Find where the given text appears and provide that cell's center as (x, y) coordinate. 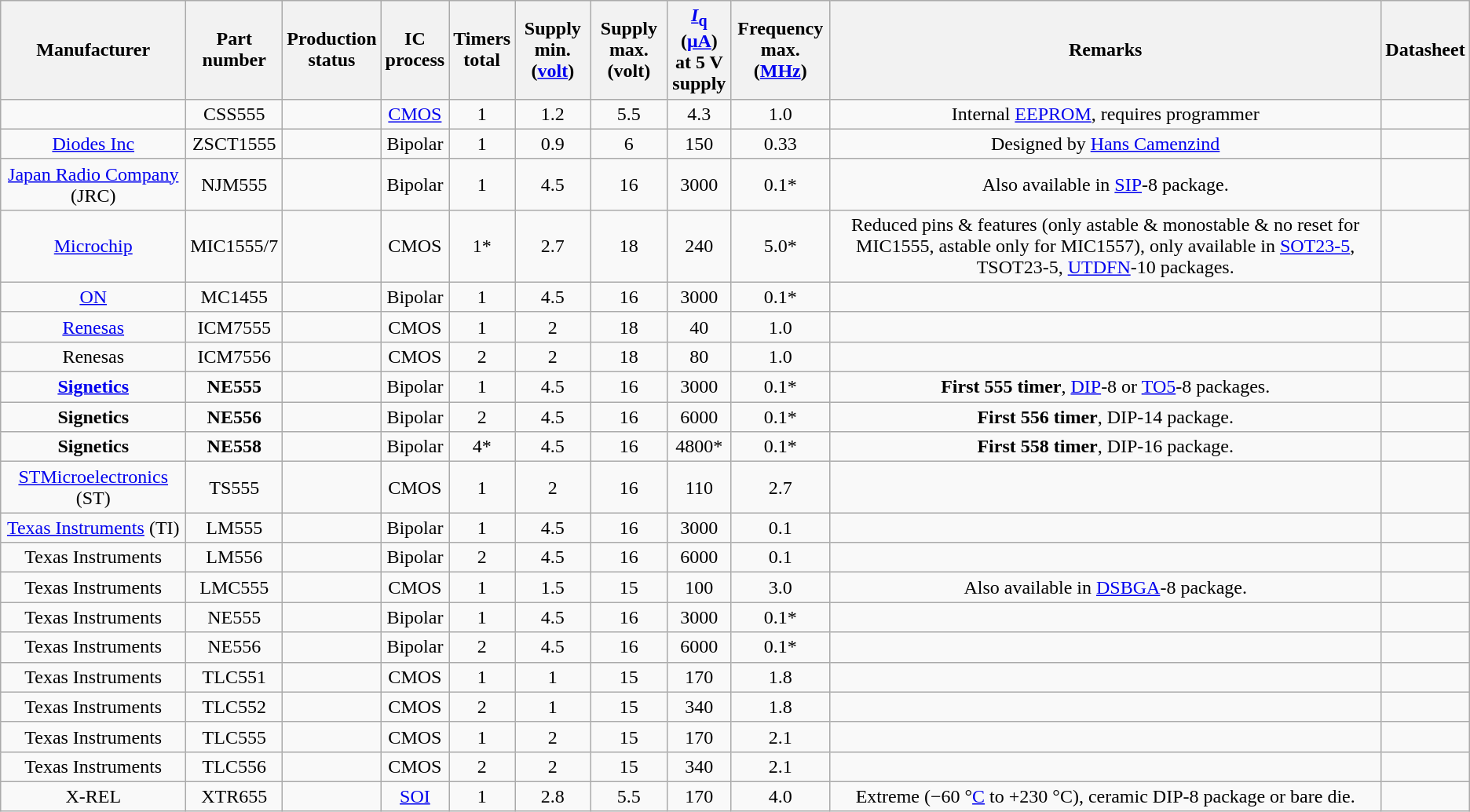
ZSCT1555 (234, 144)
Partnumber (234, 50)
Internal EEPROM, requires programmer (1106, 114)
First 558 timer, DIP-16 package. (1106, 447)
Diodes Inc (93, 144)
NE558 (234, 447)
Manufacturer (93, 50)
LM555 (234, 528)
Productionstatus (331, 50)
Japan Radio Company (JRC) (93, 184)
Microchip (93, 246)
0.33 (781, 144)
SOI (415, 796)
MC1455 (234, 297)
3.0 (781, 587)
TS555 (234, 487)
6 (629, 144)
CSS555 (234, 114)
100 (699, 587)
ON (93, 297)
First 555 timer, DIP-8 or TO5-8 packages. (1106, 387)
ICM7556 (234, 357)
Also available in DSBGA-8 package. (1106, 587)
Timerstotal (482, 50)
80 (699, 357)
Datasheet (1425, 50)
MIC1555/7 (234, 246)
5.0* (781, 246)
TLC555 (234, 737)
1.5 (553, 587)
X-REL (93, 796)
TLC556 (234, 766)
Iq (μA)at 5 Vsupply (699, 50)
Texas Instruments (TI) (93, 528)
ICM7555 (234, 327)
1.2 (553, 114)
Extreme (−60 °C to +230 °C), ceramic DIP-8 package or bare die. (1106, 796)
Also available in SIP-8 package. (1106, 184)
First 556 timer, DIP-14 package. (1106, 417)
Supplymax. (volt) (629, 50)
Designed by Hans Camenzind (1106, 144)
0.9 (553, 144)
4.0 (781, 796)
NJM555 (234, 184)
Supplymin. (volt) (553, 50)
4800* (699, 447)
Frequencymax. (MHz) (781, 50)
150 (699, 144)
240 (699, 246)
TLC551 (234, 677)
XTR655 (234, 796)
40 (699, 327)
4.3 (699, 114)
ICprocess (415, 50)
LM556 (234, 558)
4* (482, 447)
TLC552 (234, 707)
1* (482, 246)
Remarks (1106, 50)
110 (699, 487)
2.8 (553, 796)
LMC555 (234, 587)
STMicroelectronics (ST) (93, 487)
